Search for the cell housing the specified text and yield its [X, Y] center coordinate. 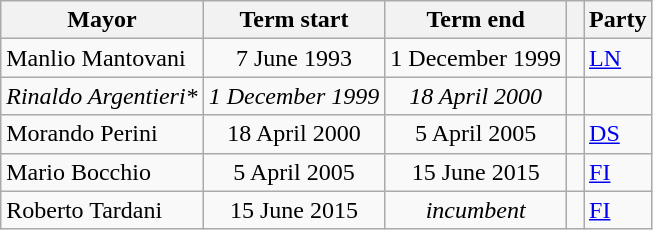
DS [618, 134]
Mayor [102, 20]
Party [618, 20]
Term start [294, 20]
7 June 1993 [294, 58]
Manlio Mantovani [102, 58]
LN [618, 58]
incumbent [476, 210]
Roberto Tardani [102, 210]
Term end [476, 20]
Mario Bocchio [102, 172]
Morando Perini [102, 134]
Rinaldo Argentieri* [102, 96]
